For the text-containing cell, return its midpoint in [x, y] coordinate format. 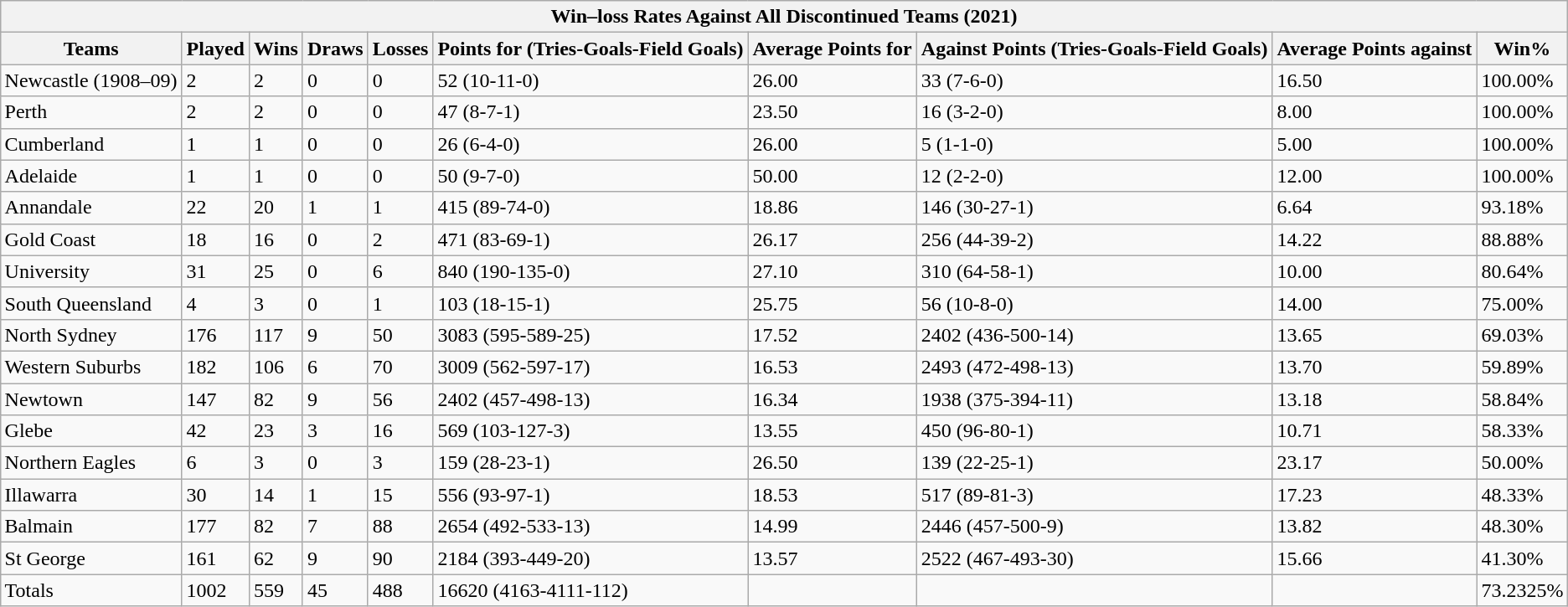
14.22 [1375, 239]
2184 (393-449-20) [591, 558]
176 [215, 335]
88 [400, 527]
18.86 [833, 208]
14 [276, 495]
26.17 [833, 239]
310 (64-58-1) [1094, 271]
50.00% [1523, 463]
58.33% [1523, 431]
556 (93-97-1) [591, 495]
Average Points for [833, 49]
256 (44-39-2) [1094, 239]
23.50 [833, 112]
13.82 [1375, 527]
4 [215, 303]
56 [400, 399]
14.00 [1375, 303]
15 [400, 495]
50 (9-7-0) [591, 176]
147 [215, 399]
139 (22-25-1) [1094, 463]
2493 (472-498-13) [1094, 367]
2522 (467-493-30) [1094, 558]
13.70 [1375, 367]
159 (28-23-1) [591, 463]
56 (10-8-0) [1094, 303]
18.53 [833, 495]
45 [335, 590]
12.00 [1375, 176]
52 (10-11-0) [591, 80]
Draws [335, 49]
14.99 [833, 527]
62 [276, 558]
Average Points against [1375, 49]
Wins [276, 49]
31 [215, 271]
117 [276, 335]
Losses [400, 49]
Against Points (Tries-Goals-Field Goals) [1094, 49]
17.23 [1375, 495]
16.34 [833, 399]
Glebe [90, 431]
559 [276, 590]
488 [400, 590]
23.17 [1375, 463]
415 (89-74-0) [591, 208]
5 (1-1-0) [1094, 144]
8.00 [1375, 112]
48.33% [1523, 495]
48.30% [1523, 527]
26.50 [833, 463]
Win% [1523, 49]
7 [335, 527]
182 [215, 367]
73.2325% [1523, 590]
Annandale [90, 208]
41.30% [1523, 558]
47 (8-7-1) [591, 112]
13.57 [833, 558]
Gold Coast [90, 239]
13.65 [1375, 335]
70 [400, 367]
59.89% [1523, 367]
26 (6-4-0) [591, 144]
23 [276, 431]
33 (7-6-0) [1094, 80]
Cumberland [90, 144]
16 (3-2-0) [1094, 112]
3083 (595-589-25) [591, 335]
471 (83-69-1) [591, 239]
1002 [215, 590]
16.53 [833, 367]
18 [215, 239]
12 (2-2-0) [1094, 176]
5.00 [1375, 144]
Win–loss Rates Against All Discontinued Teams (2021) [784, 17]
20 [276, 208]
Western Suburbs [90, 367]
2654 (492-533-13) [591, 527]
Newtown [90, 399]
Newcastle (1908–09) [90, 80]
2446 (457-500-9) [1094, 527]
2402 (457-498-13) [591, 399]
Northern Eagles [90, 463]
177 [215, 527]
106 [276, 367]
10.71 [1375, 431]
25 [276, 271]
1938 (375-394-11) [1094, 399]
Played [215, 49]
42 [215, 431]
North Sydney [90, 335]
Teams [90, 49]
161 [215, 558]
Totals [90, 590]
103 (18-15-1) [591, 303]
Perth [90, 112]
15.66 [1375, 558]
25.75 [833, 303]
840 (190-135-0) [591, 271]
69.03% [1523, 335]
50 [400, 335]
Adelaide [90, 176]
Points for (Tries-Goals-Field Goals) [591, 49]
450 (96-80-1) [1094, 431]
Balmain [90, 527]
146 (30-27-1) [1094, 208]
6.64 [1375, 208]
Illawarra [90, 495]
88.88% [1523, 239]
16620 (4163-4111-112) [591, 590]
80.64% [1523, 271]
569 (103-127-3) [591, 431]
517 (89-81-3) [1094, 495]
22 [215, 208]
University [90, 271]
30 [215, 495]
27.10 [833, 271]
3009 (562-597-17) [591, 367]
75.00% [1523, 303]
10.00 [1375, 271]
13.55 [833, 431]
93.18% [1523, 208]
2402 (436-500-14) [1094, 335]
50.00 [833, 176]
16.50 [1375, 80]
90 [400, 558]
13.18 [1375, 399]
58.84% [1523, 399]
St George [90, 558]
South Queensland [90, 303]
17.52 [833, 335]
